Return (X, Y) of the center of cell containing provided text 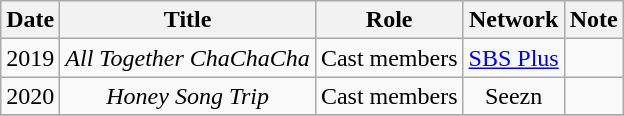
SBS Plus (514, 58)
Seezn (514, 96)
Role (389, 20)
Note (594, 20)
Honey Song Trip (188, 96)
2019 (30, 58)
Title (188, 20)
Network (514, 20)
All Together ChaChaCha (188, 58)
Date (30, 20)
2020 (30, 96)
